For the text-containing cell, return its midpoint in [X, Y] coordinate format. 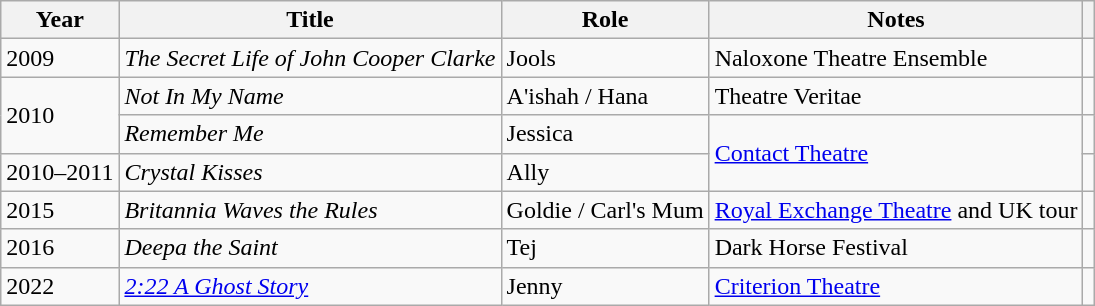
Criterion Theatre [896, 286]
2022 [60, 286]
2009 [60, 58]
Not In My Name [310, 96]
Jools [605, 58]
Notes [896, 20]
Theatre Veritae [896, 96]
Title [310, 20]
2010–2011 [60, 172]
2010 [60, 115]
Remember Me [310, 134]
Jenny [605, 286]
Naloxone Theatre Ensemble [896, 58]
Royal Exchange Theatre and UK tour [896, 210]
Ally [605, 172]
Role [605, 20]
2015 [60, 210]
A'ishah / Hana [605, 96]
Tej [605, 248]
Crystal Kisses [310, 172]
Jessica [605, 134]
Deepa the Saint [310, 248]
Year [60, 20]
2:22 A Ghost Story [310, 286]
2016 [60, 248]
The Secret Life of John Cooper Clarke [310, 58]
Britannia Waves the Rules [310, 210]
Contact Theatre [896, 153]
Dark Horse Festival [896, 248]
Goldie / Carl's Mum [605, 210]
